Determine the [x, y] coordinate at the center of the cell enclosing the given text.  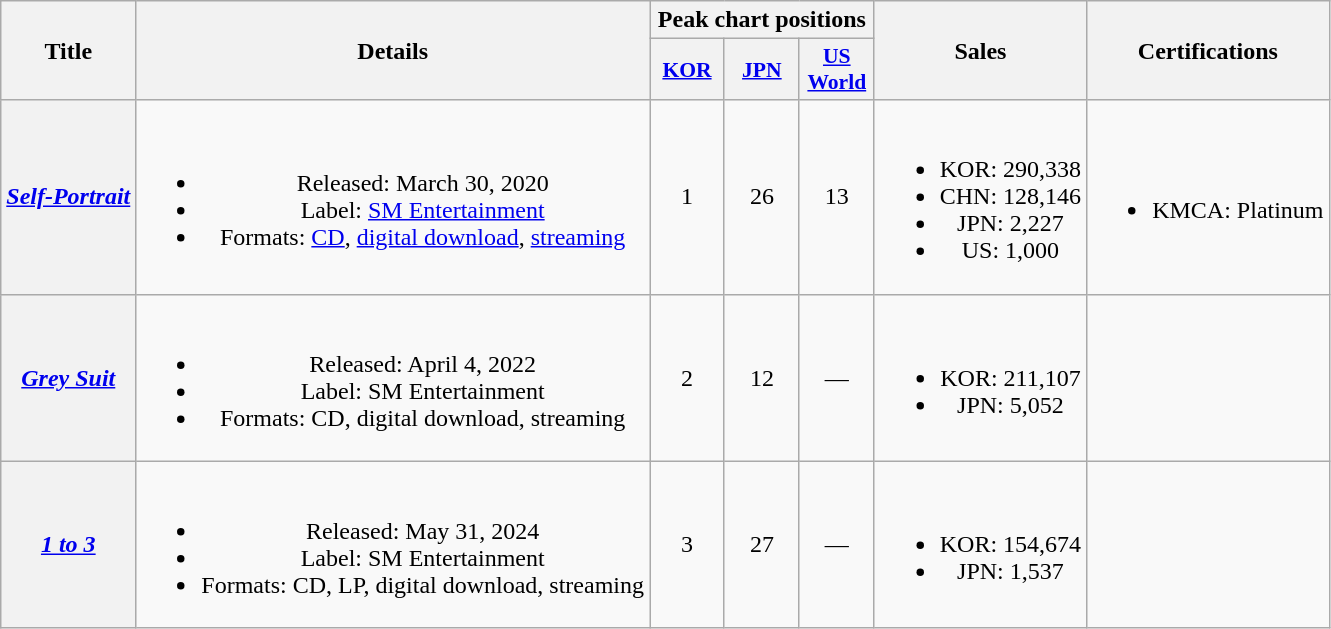
KMCA: Platinum [1208, 197]
KOR [688, 70]
JPN [762, 70]
1 to 3 [68, 544]
Peak chart positions [762, 20]
Released: May 31, 2024Label: SM EntertainmentFormats: CD, LP, digital download, streaming [393, 544]
Released: March 30, 2020Label: SM EntertainmentFormats: CD, digital download, streaming [393, 197]
Title [68, 50]
Sales [980, 50]
KOR: 154,674JPN: 1,537 [980, 544]
USWorld [836, 70]
KOR: 290,338CHN: 128,146JPN: 2,227 US: 1,000 [980, 197]
Certifications [1208, 50]
Released: April 4, 2022Label: SM EntertainmentFormats: CD, digital download, streaming [393, 378]
Grey Suit [68, 378]
Details [393, 50]
2 [688, 378]
KOR: 211,107JPN: 5,052 [980, 378]
26 [762, 197]
Self-Portrait [68, 197]
13 [836, 197]
12 [762, 378]
1 [688, 197]
27 [762, 544]
3 [688, 544]
